From the cell containing the given text, extract its center point as (X, Y) coordinate. 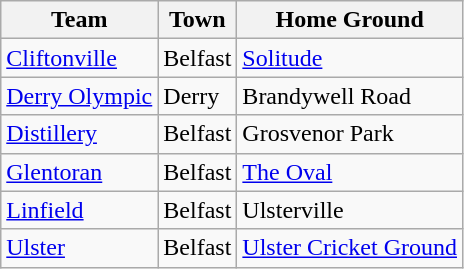
Distillery (80, 134)
Cliftonville (80, 58)
Derry Olympic (80, 96)
Solitude (350, 58)
Ulster Cricket Ground (350, 248)
Brandywell Road (350, 96)
Ulsterville (350, 210)
Town (198, 20)
The Oval (350, 172)
Derry (198, 96)
Home Ground (350, 20)
Team (80, 20)
Glentoran (80, 172)
Grosvenor Park (350, 134)
Ulster (80, 248)
Linfield (80, 210)
